Detect which cell encompasses the target text, then output its (X, Y) center coordinate. 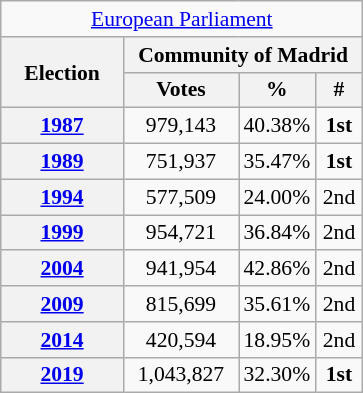
42.86% (276, 269)
2004 (62, 269)
32.30% (276, 375)
954,721 (180, 233)
# (339, 90)
420,594 (180, 340)
979,143 (180, 126)
2014 (62, 340)
1,043,827 (180, 375)
577,509 (180, 197)
40.38% (276, 126)
941,954 (180, 269)
1994 (62, 197)
18.95% (276, 340)
% (276, 90)
35.47% (276, 162)
815,699 (180, 304)
1987 (62, 126)
2019 (62, 375)
36.84% (276, 233)
751,937 (180, 162)
24.00% (276, 197)
1999 (62, 233)
35.61% (276, 304)
Votes (180, 90)
Election (62, 72)
European Parliament (182, 19)
Community of Madrid (242, 55)
1989 (62, 162)
2009 (62, 304)
